Output the [X, Y] coordinate of the center of the cell containing the given text.  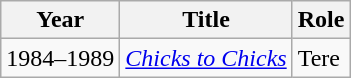
Year [60, 20]
1984–1989 [60, 58]
Title [206, 20]
Role [321, 20]
Chicks to Chicks [206, 58]
Tere [321, 58]
